Find where the given text appears and provide that cell's center as (X, Y) coordinate. 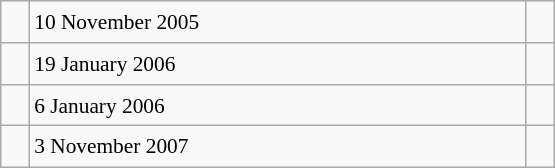
6 January 2006 (278, 105)
10 November 2005 (278, 22)
19 January 2006 (278, 64)
3 November 2007 (278, 147)
